Output the (X, Y) coordinate of the center of the cell containing the given text.  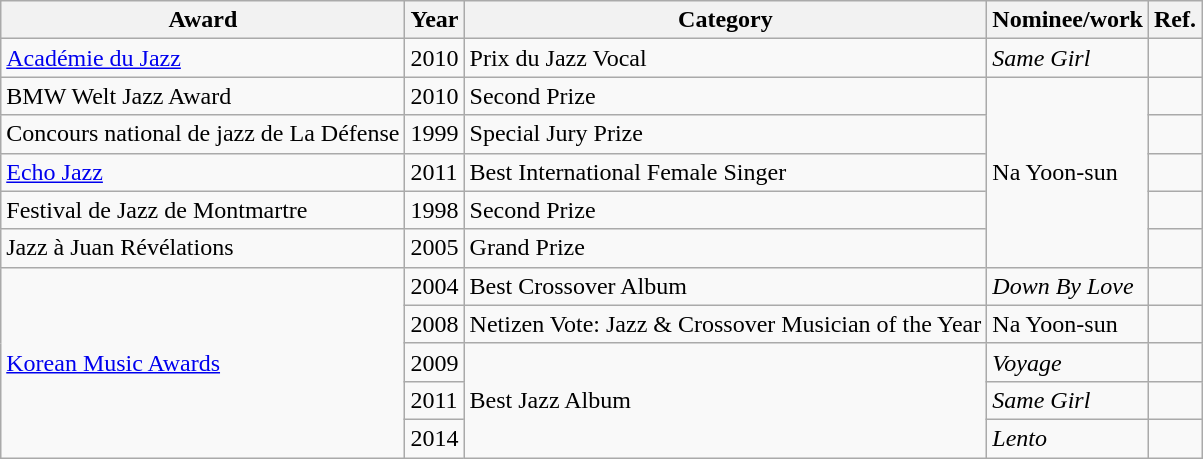
1998 (434, 210)
2004 (434, 286)
Best Jazz Album (726, 400)
Award (203, 20)
Category (726, 20)
Académie du Jazz (203, 58)
Voyage (1068, 362)
BMW Welt Jazz Award (203, 96)
Ref. (1176, 20)
Netizen Vote: Jazz & Crossover Musician of the Year (726, 324)
Down By Love (1068, 286)
2008 (434, 324)
Special Jury Prize (726, 134)
Festival de Jazz de Montmartre (203, 210)
Echo Jazz (203, 172)
Best International Female Singer (726, 172)
2005 (434, 248)
Concours national de jazz de La Défense (203, 134)
1999 (434, 134)
Jazz à Juan Révélations (203, 248)
Korean Music Awards (203, 362)
Year (434, 20)
Best Crossover Album (726, 286)
Nominee/work (1068, 20)
2009 (434, 362)
Lento (1068, 438)
Prix du Jazz Vocal (726, 58)
Grand Prize (726, 248)
2014 (434, 438)
